From the cell containing the given text, extract its center point as (x, y) coordinate. 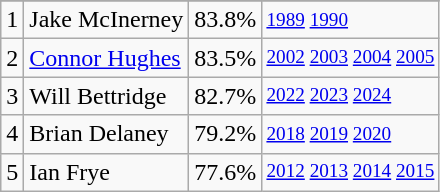
1989 1990 (350, 20)
83.8% (226, 20)
Jake McInerney (106, 20)
2018 2019 2020 (350, 134)
Will Bettridge (106, 96)
2022 2023 2024 (350, 96)
2 (12, 58)
83.5% (226, 58)
4 (12, 134)
79.2% (226, 134)
2002 2003 2004 2005 (350, 58)
Ian Frye (106, 172)
2012 2013 2014 2015 (350, 172)
Connor Hughes (106, 58)
3 (12, 96)
1 (12, 20)
77.6% (226, 172)
Brian Delaney (106, 134)
5 (12, 172)
82.7% (226, 96)
